For the text-containing cell, return its midpoint in [x, y] coordinate format. 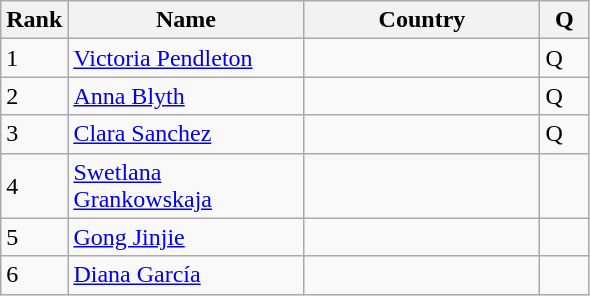
Gong Jinjie [186, 237]
4 [34, 186]
Country [422, 20]
Diana García [186, 275]
Clara Sanchez [186, 134]
2 [34, 96]
Name [186, 20]
Swetlana Grankowskaja [186, 186]
Rank [34, 20]
5 [34, 237]
Victoria Pendleton [186, 58]
3 [34, 134]
Anna Blyth [186, 96]
1 [34, 58]
6 [34, 275]
